Locate the cell with the specified text and output its (X, Y) center coordinate. 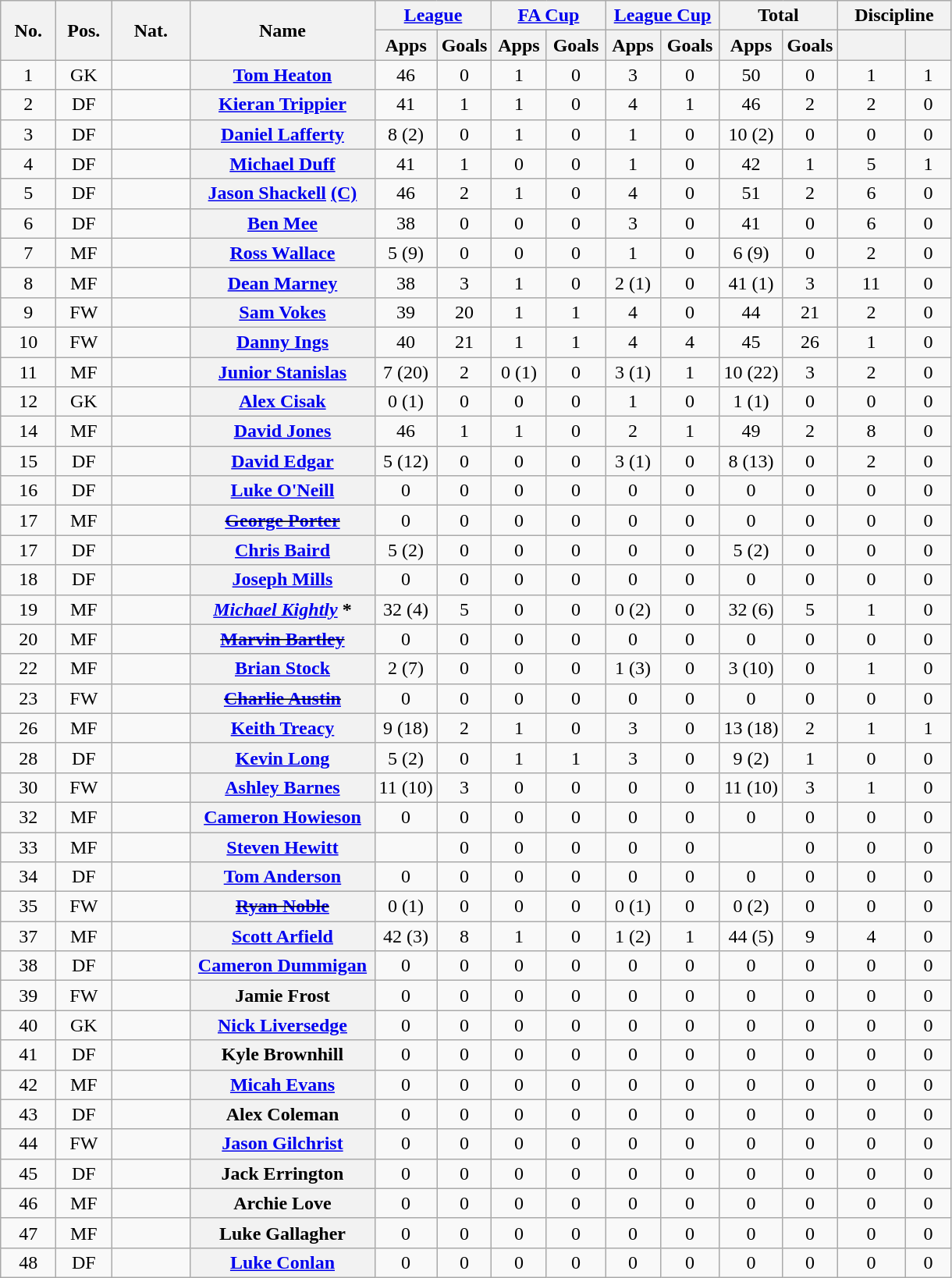
Brian Stock (282, 669)
Ryan Noble (282, 907)
Kevin Long (282, 758)
1 (1) (751, 402)
Michael Duff (282, 164)
Jason Shackell (C) (282, 193)
49 (751, 431)
Alex Cisak (282, 402)
Nat. (151, 30)
Luke Gallagher (282, 1233)
Junior Stanislas (282, 372)
47 (28, 1233)
9 (2) (751, 758)
League Cup (662, 16)
2 (1) (633, 282)
Tom Anderson (282, 877)
7 (20) (406, 372)
13 (18) (751, 728)
Joseph Mills (282, 580)
48 (28, 1262)
Daniel Lafferty (282, 134)
Marvin Bartley (282, 639)
Archie Love (282, 1203)
14 (28, 431)
Keith Treacy (282, 728)
15 (28, 461)
Steven Hewitt (282, 847)
19 (28, 609)
Scott Arfield (282, 936)
32 (4) (406, 609)
9 (18) (406, 728)
8 (2) (406, 134)
28 (28, 758)
32 (28, 817)
Luke O'Neill (282, 491)
David Jones (282, 431)
3 (10) (751, 669)
No. (28, 30)
37 (28, 936)
Chris Baird (282, 550)
50 (751, 75)
1 (2) (633, 936)
Luke Conlan (282, 1262)
6 (9) (751, 253)
10 (2) (751, 134)
Ashley Barnes (282, 787)
32 (6) (751, 609)
42 (3) (406, 936)
22 (28, 669)
Ben Mee (282, 223)
18 (28, 580)
David Edgar (282, 461)
Michael Kightly * (282, 609)
Dean Marney (282, 282)
Discipline (894, 16)
Pos. (84, 30)
FA Cup (549, 16)
Alex Coleman (282, 1114)
League (433, 16)
43 (28, 1114)
Ross Wallace (282, 253)
7 (28, 253)
16 (28, 491)
10 (22) (751, 372)
8 (13) (751, 461)
Micah Evans (282, 1085)
33 (28, 847)
Sam Vokes (282, 312)
Jason Gilchrist (282, 1144)
Jack Errington (282, 1173)
1 (3) (633, 669)
Name (282, 30)
Total (779, 16)
51 (751, 193)
34 (28, 877)
Kieran Trippier (282, 105)
Tom Heaton (282, 75)
23 (28, 698)
Kyle Brownhill (282, 1055)
44 (5) (751, 936)
30 (28, 787)
Jamie Frost (282, 996)
Cameron Dummigan (282, 966)
10 (28, 342)
41 (1) (751, 282)
12 (28, 402)
5 (9) (406, 253)
35 (28, 907)
5 (12) (406, 461)
Danny Ings (282, 342)
Charlie Austin (282, 698)
2 (7) (406, 669)
Nick Liversedge (282, 1025)
Cameron Howieson (282, 817)
George Porter (282, 520)
